Scan for the cell matching the given text and deliver its (X, Y) coordinate at center. 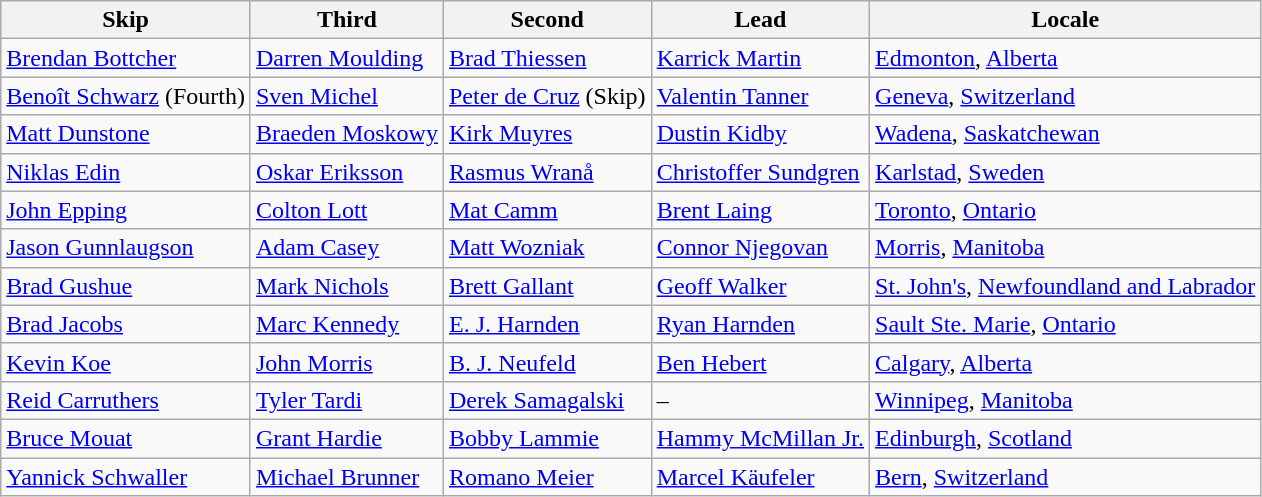
Karrick Martin (760, 58)
Niklas Edin (126, 172)
Marcel Käufeler (760, 477)
Winnipeg, Manitoba (1066, 400)
Mat Camm (547, 210)
Kevin Koe (126, 362)
Romano Meier (547, 477)
Oskar Eriksson (346, 172)
Matt Dunstone (126, 134)
Bruce Mouat (126, 438)
Edinburgh, Scotland (1066, 438)
Derek Samagalski (547, 400)
Brett Gallant (547, 286)
Brent Laing (760, 210)
Jason Gunnlaugson (126, 248)
Michael Brunner (346, 477)
St. John's, Newfoundland and Labrador (1066, 286)
Bobby Lammie (547, 438)
Ben Hebert (760, 362)
Karlstad, Sweden (1066, 172)
Brad Gushue (126, 286)
Calgary, Alberta (1066, 362)
Third (346, 20)
Reid Carruthers (126, 400)
Matt Wozniak (547, 248)
Colton Lott (346, 210)
E. J. Harnden (547, 324)
Sault Ste. Marie, Ontario (1066, 324)
Second (547, 20)
Bern, Switzerland (1066, 477)
Kirk Muyres (547, 134)
Wadena, Saskatchewan (1066, 134)
Connor Njegovan (760, 248)
Darren Moulding (346, 58)
– (760, 400)
Dustin Kidby (760, 134)
Edmonton, Alberta (1066, 58)
John Epping (126, 210)
Toronto, Ontario (1066, 210)
Skip (126, 20)
Sven Michel (346, 96)
Ryan Harnden (760, 324)
Brad Jacobs (126, 324)
Geoff Walker (760, 286)
John Morris (346, 362)
Valentin Tanner (760, 96)
Grant Hardie (346, 438)
Morris, Manitoba (1066, 248)
B. J. Neufeld (547, 362)
Locale (1066, 20)
Tyler Tardi (346, 400)
Rasmus Wranå (547, 172)
Marc Kennedy (346, 324)
Lead (760, 20)
Brad Thiessen (547, 58)
Geneva, Switzerland (1066, 96)
Mark Nichols (346, 286)
Christoffer Sundgren (760, 172)
Hammy McMillan Jr. (760, 438)
Benoît Schwarz (Fourth) (126, 96)
Yannick Schwaller (126, 477)
Braeden Moskowy (346, 134)
Adam Casey (346, 248)
Brendan Bottcher (126, 58)
Peter de Cruz (Skip) (547, 96)
